Determine the [x, y] coordinate at the center of the cell enclosing the given text.  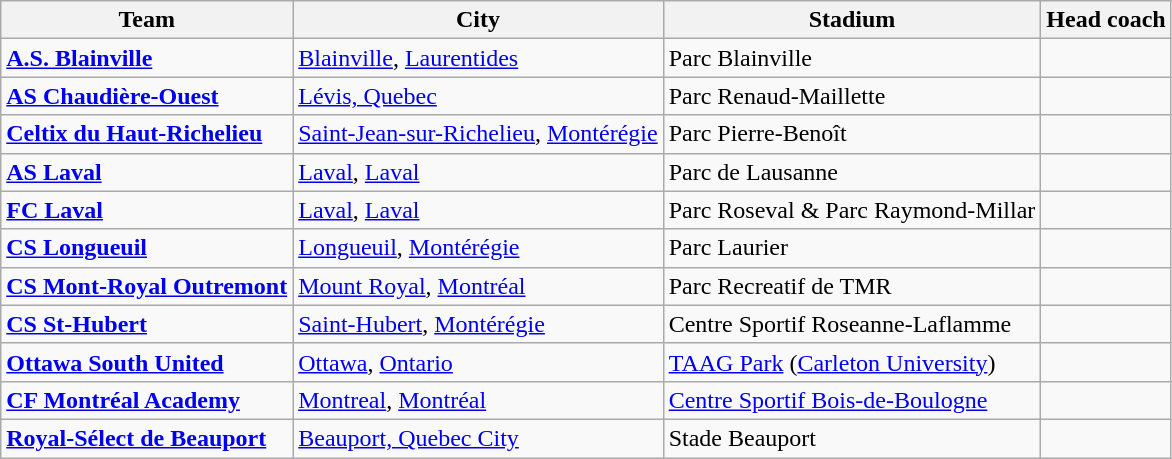
Centre Sportif Roseanne-Laflamme [852, 324]
Celtix du Haut-Richelieu [147, 134]
AS Chaudière-Ouest [147, 96]
Montreal, Montréal [478, 400]
Mount Royal, Montréal [478, 286]
Parc de Lausanne [852, 172]
Centre Sportif Bois-de-Boulogne [852, 400]
Parc Recreatif de TMR [852, 286]
Ottawa South United [147, 362]
Stadium [852, 20]
AS Laval [147, 172]
Parc Renaud-Maillette [852, 96]
Stade Beauport [852, 438]
CS Longueuil [147, 248]
Team [147, 20]
Royal-Sélect de Beauport [147, 438]
A.S. Blainville [147, 58]
Ottawa, Ontario [478, 362]
Longueuil, Montérégie [478, 248]
Parc Roseval & Parc Raymond-Millar [852, 210]
Parc Laurier [852, 248]
Beauport, Quebec City [478, 438]
City [478, 20]
TAAG Park (Carleton University) [852, 362]
Blainville, Laurentides [478, 58]
Parc Blainville [852, 58]
Parc Pierre-Benoît [852, 134]
FC Laval [147, 210]
CS Mont-Royal Outremont [147, 286]
Saint-Jean-sur-Richelieu, Montérégie [478, 134]
CF Montréal Academy [147, 400]
Lévis, Quebec [478, 96]
Head coach [1106, 20]
CS St-Hubert [147, 324]
Saint-Hubert, Montérégie [478, 324]
